Scan for the cell matching the given text and deliver its (X, Y) coordinate at center. 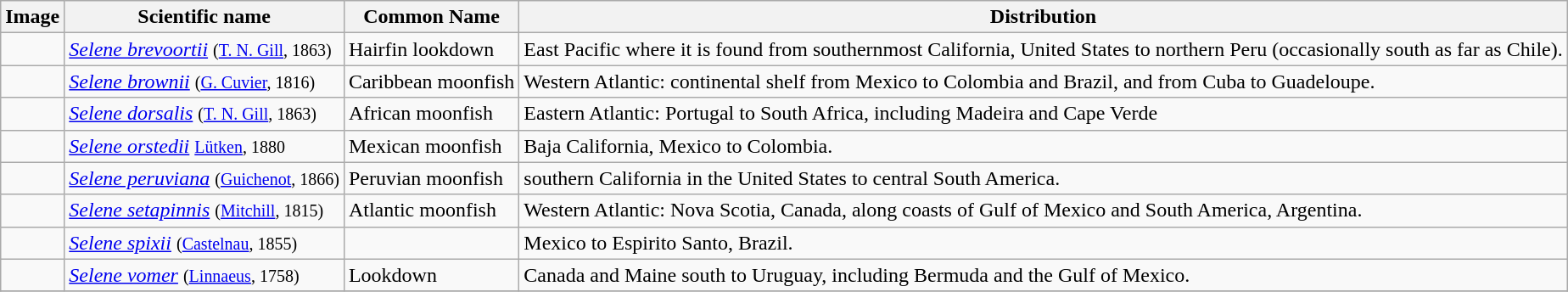
Mexico to Espirito Santo, Brazil. (1044, 243)
Distribution (1044, 17)
Peruvian moonfish (431, 178)
Atlantic moonfish (431, 211)
Lookdown (431, 275)
Eastern Atlantic: Portugal to South Africa, including Madeira and Cape Verde (1044, 114)
Baja California, Mexico to Colombia. (1044, 146)
Selene brownii (G. Cuvier, 1816) (204, 81)
Selene peruviana (Guichenot, 1866) (204, 178)
Image (32, 17)
East Pacific where it is found from southernmost California, United States to northern Peru (occasionally south as far as Chile). (1044, 49)
Selene brevoortii (T. N. Gill, 1863) (204, 49)
Mexican moonfish (431, 146)
Caribbean moonfish (431, 81)
southern California in the United States to central South America. (1044, 178)
Common Name (431, 17)
Selene spixii (Castelnau, 1855) (204, 243)
Canada and Maine south to Uruguay, including Bermuda and the Gulf of Mexico. (1044, 275)
Selene orstedii Lütken, 1880 (204, 146)
Scientific name (204, 17)
Western Atlantic: Nova Scotia, Canada, along coasts of Gulf of Mexico and South America, Argentina. (1044, 211)
Western Atlantic: continental shelf from Mexico to Colombia and Brazil, and from Cuba to Guadeloupe. (1044, 81)
Selene dorsalis (T. N. Gill, 1863) (204, 114)
Selene vomer (Linnaeus, 1758) (204, 275)
Hairfin lookdown (431, 49)
Selene setapinnis (Mitchill, 1815) (204, 211)
African moonfish (431, 114)
